Determine the (X, Y) coordinate at the center of the cell enclosing the given text.  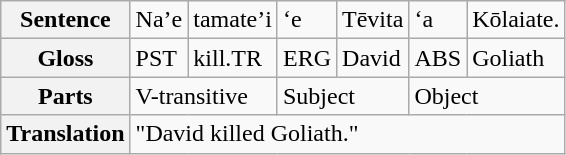
Goliath (516, 58)
Sentence (66, 20)
‘a (438, 20)
tamate’i (233, 20)
Object (487, 96)
V-transitive (204, 96)
Gloss (66, 58)
Subject (342, 96)
‘e (306, 20)
PST (159, 58)
Translation (66, 134)
"David killed Goliath." (348, 134)
Tēvita (373, 20)
Kōlaiate. (516, 20)
Parts (66, 96)
ERG (306, 58)
Na’e (159, 20)
David (373, 58)
ABS (438, 58)
kill.TR (233, 58)
